From the cell containing the given text, extract its center point as (x, y) coordinate. 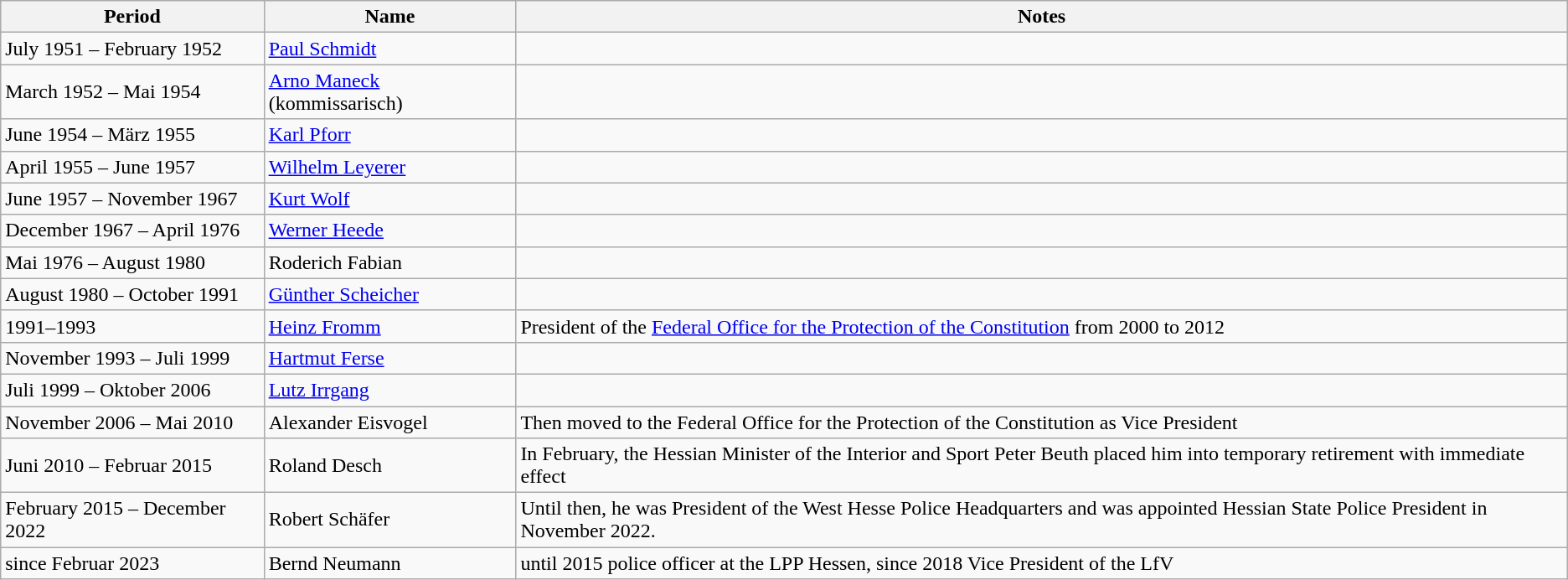
June 1954 – März 1955 (132, 135)
Mai 1976 – August 1980 (132, 262)
since Februar 2023 (132, 563)
President of the Federal Office for the Protection of the Constitution from 2000 to 2012 (1042, 326)
until 2015 police officer at the LPP Hessen, since 2018 Vice President of the LfV (1042, 563)
March 1952 – Mai 1954 (132, 92)
Paul Schmidt (390, 49)
Hartmut Ferse (390, 358)
Until then, he was President of the West Hesse Police Headquarters and was appointed Hessian State Police President in November 2022. (1042, 520)
Roland Desch (390, 466)
Karl Pforr (390, 135)
Period (132, 17)
Then moved to the Federal Office for the Protection of the Constitution as Vice President (1042, 422)
February 2015 – December 2022 (132, 520)
Lutz Irrgang (390, 390)
Günther Scheicher (390, 294)
Alexander Eisvogel (390, 422)
Notes (1042, 17)
Juni 2010 – Februar 2015 (132, 466)
1991–1993 (132, 326)
November 2006 – Mai 2010 (132, 422)
April 1955 – June 1957 (132, 167)
Name (390, 17)
August 1980 – October 1991 (132, 294)
Heinz Fromm (390, 326)
Arno Maneck (kommissarisch) (390, 92)
Wilhelm Leyerer (390, 167)
Juli 1999 – Oktober 2006 (132, 390)
Kurt Wolf (390, 199)
Robert Schäfer (390, 520)
In February, the Hessian Minister of the Interior and Sport Peter Beuth placed him into temporary retirement with immediate effect (1042, 466)
June 1957 – November 1967 (132, 199)
Werner Heede (390, 230)
November 1993 – Juli 1999 (132, 358)
Bernd Neumann (390, 563)
July 1951 – February 1952 (132, 49)
Roderich Fabian (390, 262)
December 1967 – April 1976 (132, 230)
